From the cell containing the given text, extract its center point as [X, Y] coordinate. 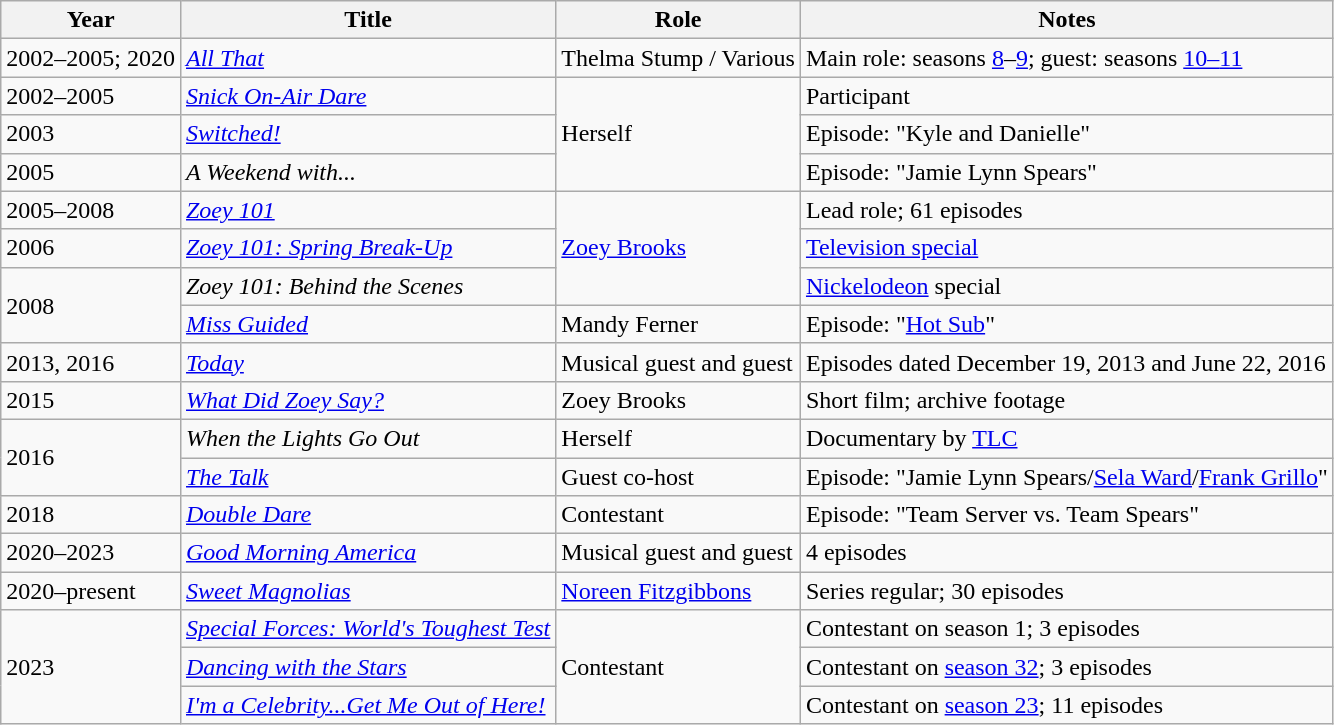
2005 [91, 172]
Episode: "Hot Sub" [1066, 324]
Year [91, 20]
Documentary by TLC [1066, 438]
Zoey 101: Behind the Scenes [368, 286]
Contestant on season 32; 3 episodes [1066, 667]
2006 [91, 248]
Main role: seasons 8–9; guest: seasons 10–11 [1066, 58]
Episode: "Kyle and Danielle" [1066, 134]
Participant [1066, 96]
All That [368, 58]
Zoey 101: Spring Break-Up [368, 248]
Lead role; 61 episodes [1066, 210]
Thelma Stump / Various [678, 58]
Television special [1066, 248]
Miss Guided [368, 324]
Episode: "Jamie Lynn Spears/Sela Ward/Frank Grillo" [1066, 477]
A Weekend with... [368, 172]
2023 [91, 667]
2018 [91, 515]
Title [368, 20]
Role [678, 20]
Contestant on season 1; 3 episodes [1066, 629]
The Talk [368, 477]
Episode: "Jamie Lynn Spears" [1066, 172]
2008 [91, 305]
Nickelodeon special [1066, 286]
2020–present [91, 591]
2002–2005; 2020 [91, 58]
What Did Zoey Say? [368, 400]
Dancing with the Stars [368, 667]
Switched! [368, 134]
2020–2023 [91, 553]
Snick On-Air Dare [368, 96]
Good Morning America [368, 553]
2015 [91, 400]
Sweet Magnolias [368, 591]
Short film; archive footage [1066, 400]
Special Forces: World's Toughest Test [368, 629]
2013, 2016 [91, 362]
Noreen Fitzgibbons [678, 591]
4 episodes [1066, 553]
2016 [91, 457]
Notes [1066, 20]
I'm a Celebrity...Get Me Out of Here! [368, 705]
2002–2005 [91, 96]
2003 [91, 134]
Episode: "Team Server vs. Team Spears" [1066, 515]
When the Lights Go Out [368, 438]
Zoey 101 [368, 210]
Episodes dated December 19, 2013 and June 22, 2016 [1066, 362]
Contestant on season 23; 11 episodes [1066, 705]
Series regular; 30 episodes [1066, 591]
Double Dare [368, 515]
Guest co-host [678, 477]
Today [368, 362]
Mandy Ferner [678, 324]
2005–2008 [91, 210]
